Provide the [x, y] coordinate of the cell's center where the given text is located.  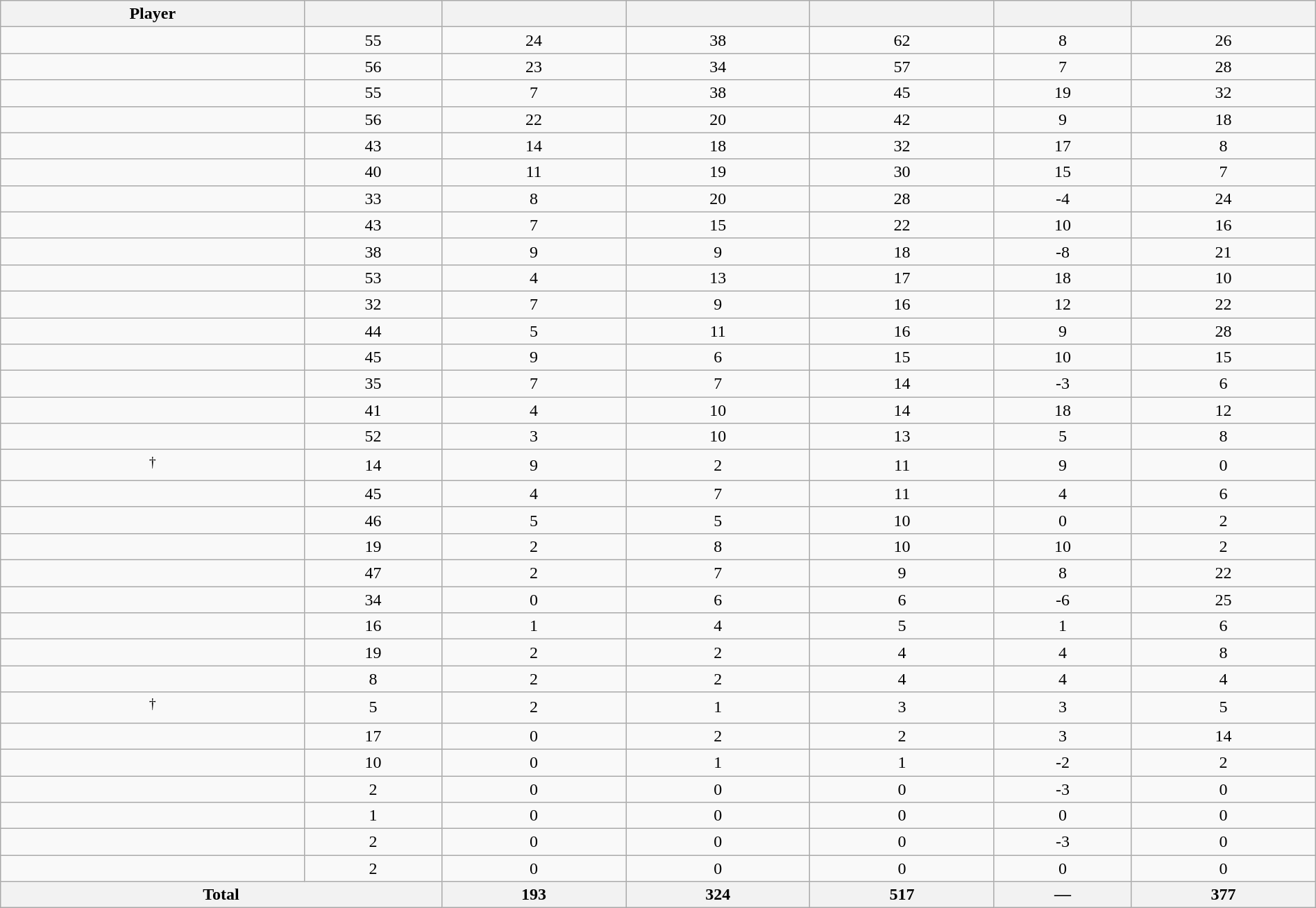
57 [902, 67]
-2 [1063, 762]
30 [902, 172]
-4 [1063, 199]
25 [1223, 600]
Player [153, 14]
— [1063, 895]
44 [373, 331]
517 [902, 895]
46 [373, 520]
40 [373, 172]
377 [1223, 895]
47 [373, 573]
193 [533, 895]
62 [902, 40]
35 [373, 384]
21 [1223, 251]
53 [373, 278]
41 [373, 410]
Total [221, 895]
-6 [1063, 600]
-8 [1063, 251]
52 [373, 437]
324 [718, 895]
33 [373, 199]
23 [533, 67]
42 [902, 119]
26 [1223, 40]
